Determine the (X, Y) coordinate at the center of the cell enclosing the given text.  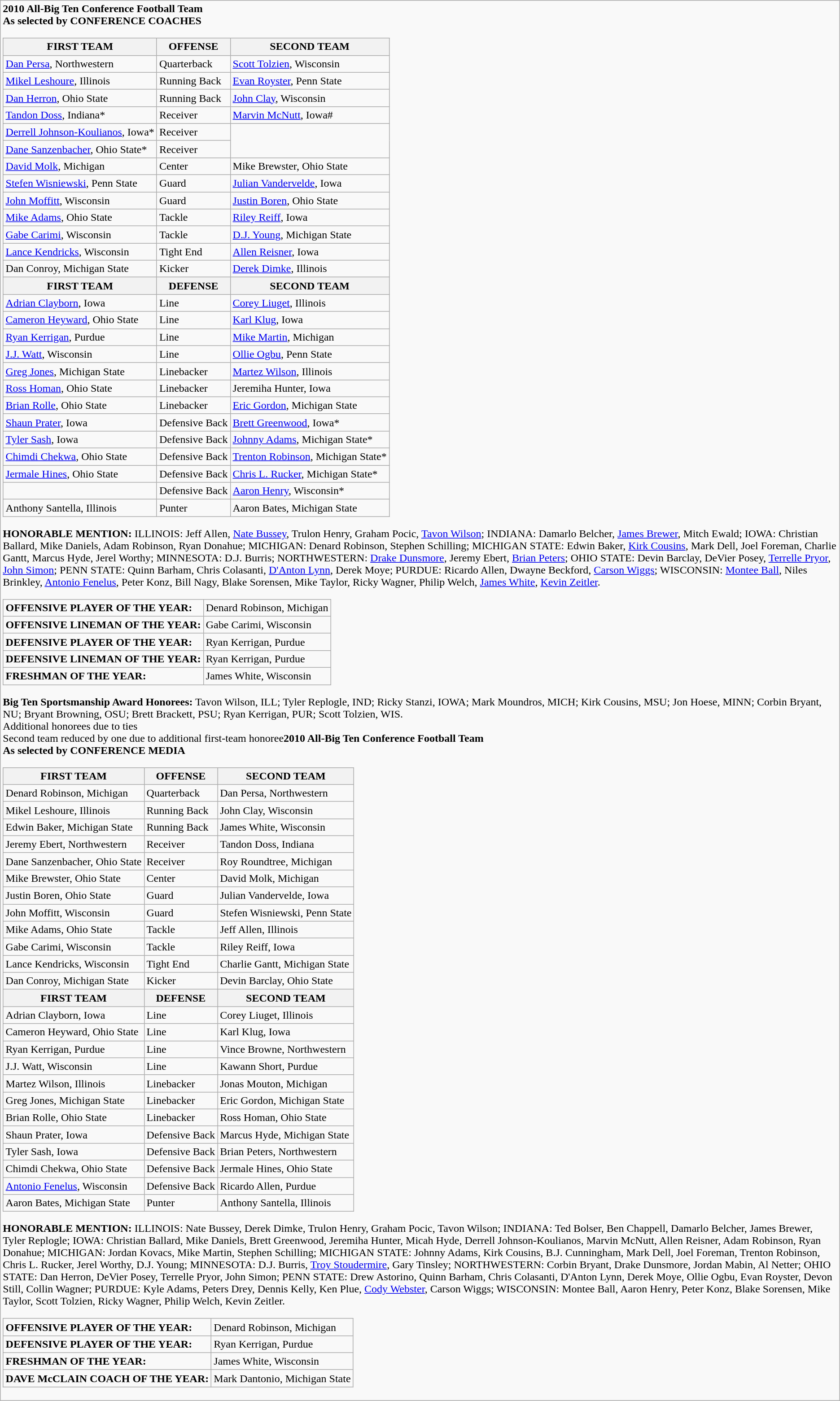
Antonio Fenelus, Wisconsin (74, 1186)
Allen Reisner, Iowa (310, 252)
Mark Dantonio, Michigan State (282, 1378)
Dane Sanzenbacher, Ohio State* (80, 149)
Johnny Adams, Michigan State* (310, 439)
D.J. Young, Michigan State (310, 235)
Brian Peters, Northwestern (286, 1151)
Kawann Short, Purdue (286, 1066)
Jeremy Ebert, Northwestern (74, 844)
Chris L. Rucker, Michigan State* (310, 474)
Mike Martin, Michigan (310, 337)
Devin Barclay, Ohio State (286, 981)
Roy Roundtree, Michigan (286, 861)
DAVE McCLAIN COACH OF THE YEAR: (107, 1378)
Ricardo Allen, Purdue (286, 1186)
DEFENSIVE LINEMAN OF THE YEAR: (103, 659)
Ollie Ogbu, Penn State (310, 354)
Jeff Allen, Illinois (286, 930)
Tandon Doss, Indiana (286, 844)
Marvin McNutt, Iowa# (310, 115)
Aaron Henry, Wisconsin* (310, 491)
Vince Browne, Northwestern (286, 1049)
OFFENSIVE LINEMAN OF THE YEAR: (103, 625)
Jeremiha Hunter, Iowa (310, 388)
Brett Greenwood, Iowa* (310, 422)
Marcus Hyde, Michigan State (286, 1134)
Dane Sanzenbacher, Ohio State (74, 861)
Evan Royster, Penn State (310, 81)
Jonas Mouton, Michigan (286, 1083)
Trenton Robinson, Michigan State* (310, 457)
Dan Herron, Ohio State (80, 98)
Scott Tolzien, Wisconsin (310, 64)
Derek Dimke, Illinois (310, 269)
Edwin Baker, Michigan State (74, 827)
Charlie Gantt, Michigan State (286, 964)
Derrell Johnson-Koulianos, Iowa* (80, 132)
Tandon Doss, Indiana* (80, 115)
